Identify which cell holds the provided text, then report its (X, Y) central coordinate. 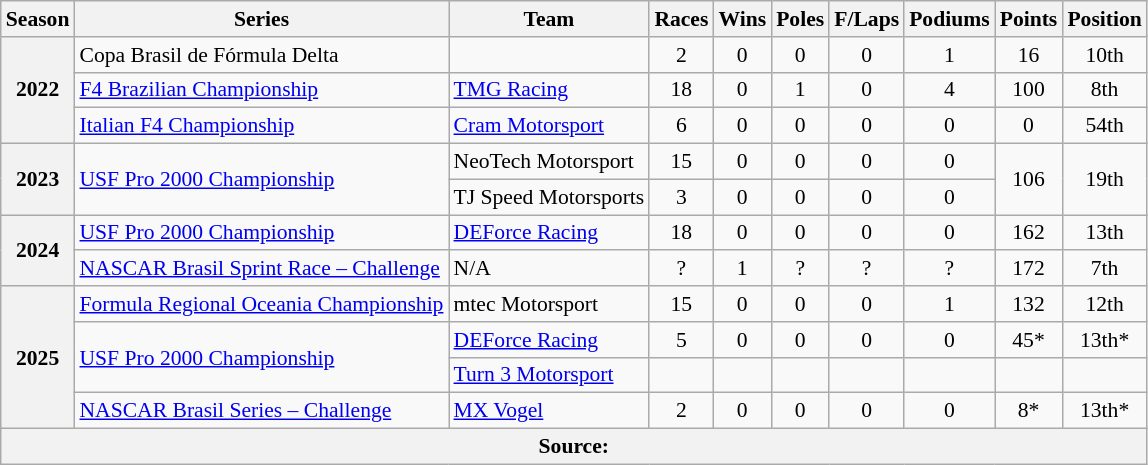
13th (1104, 233)
NASCAR Brasil Sprint Race – Challenge (261, 269)
4 (950, 90)
100 (1029, 90)
8* (1029, 411)
132 (1029, 304)
Turn 3 Motorsport (548, 375)
54th (1104, 126)
Cram Motorsport (548, 126)
2022 (38, 90)
19th (1104, 180)
5 (681, 340)
Points (1029, 19)
Source: (574, 447)
2025 (38, 357)
NASCAR Brasil Series – Challenge (261, 411)
Copa Brasil de Fórmula Delta (261, 55)
16 (1029, 55)
2024 (38, 250)
Poles (800, 19)
Podiums (950, 19)
TMG Racing (548, 90)
Formula Regional Oceania Championship (261, 304)
10th (1104, 55)
mtec Motorsport (548, 304)
TJ Speed Motorsports (548, 197)
106 (1029, 180)
45* (1029, 340)
F4 Brazilian Championship (261, 90)
8th (1104, 90)
MX Vogel (548, 411)
F/Laps (866, 19)
NeoTech Motorsport (548, 162)
2023 (38, 180)
12th (1104, 304)
Italian F4 Championship (261, 126)
172 (1029, 269)
Position (1104, 19)
162 (1029, 233)
7th (1104, 269)
Season (38, 19)
Wins (742, 19)
Series (261, 19)
6 (681, 126)
Races (681, 19)
Team (548, 19)
3 (681, 197)
N/A (548, 269)
